Output the [x, y] coordinate of the center of the cell containing the given text.  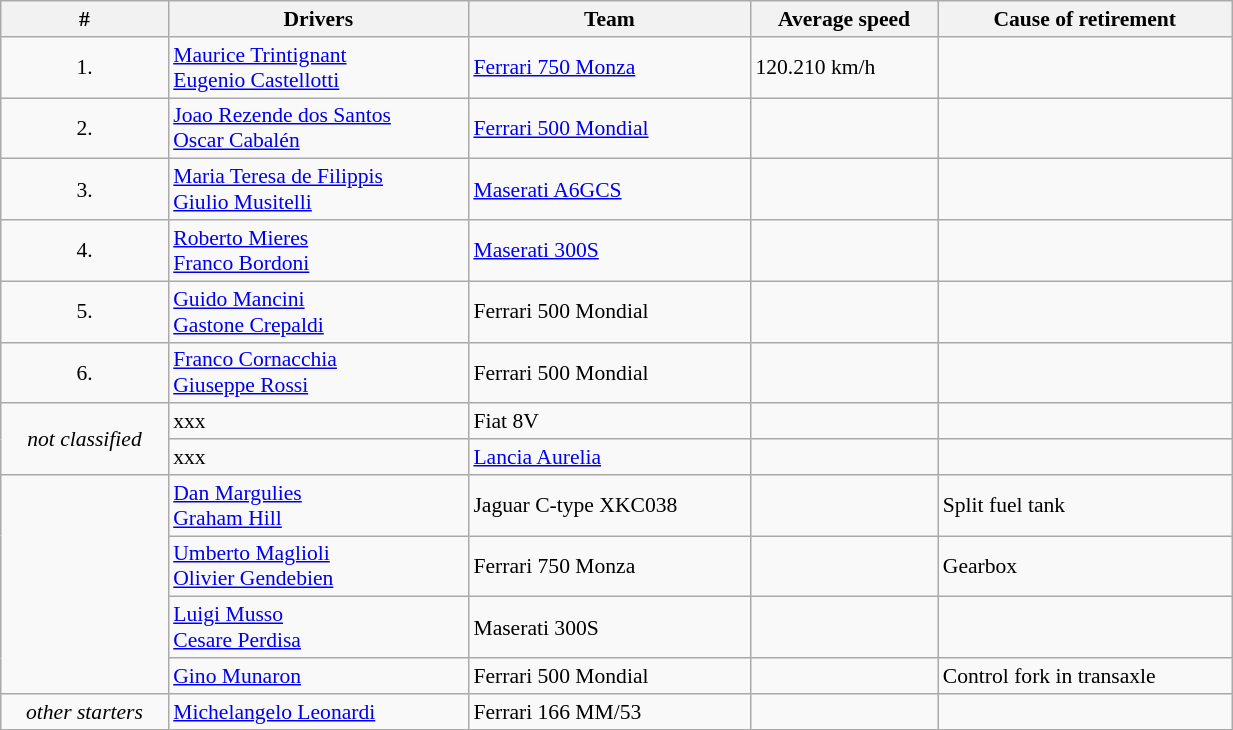
Guido Mancini Gastone Crepaldi [318, 312]
2. [84, 128]
Luigi Musso Cesare Perdisa [318, 628]
120.210 km/h [844, 68]
Maria Teresa de Filippis Giulio Musitelli [318, 190]
Maserati A6GCS [609, 190]
Maurice Trintignant Eugenio Castellotti [318, 68]
Cause of retirement [1085, 19]
Drivers [318, 19]
Gearbox [1085, 566]
Control fork in transaxle [1085, 676]
Michelangelo Leonardi [318, 712]
Dan Margulies Graham Hill [318, 506]
other starters [84, 712]
6. [84, 372]
Ferrari 166 MM/53 [609, 712]
# [84, 19]
Fiat 8V [609, 422]
Roberto Mieres Franco Bordoni [318, 250]
3. [84, 190]
Average speed [844, 19]
1. [84, 68]
Lancia Aurelia [609, 457]
Umberto Maglioli Olivier Gendebien [318, 566]
4. [84, 250]
Split fuel tank [1085, 506]
not classified [84, 440]
Gino Munaron [318, 676]
Jaguar C-type XKC038 [609, 506]
Franco Cornacchia Giuseppe Rossi [318, 372]
Team [609, 19]
Joao Rezende dos Santos Oscar Cabalén [318, 128]
5. [84, 312]
